Return the [x, y] coordinate for the center point of the cell that contains the specified text.  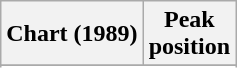
Peakposition [189, 34]
Chart (1989) [72, 34]
